For the text-containing cell, return its midpoint in (X, Y) coordinate format. 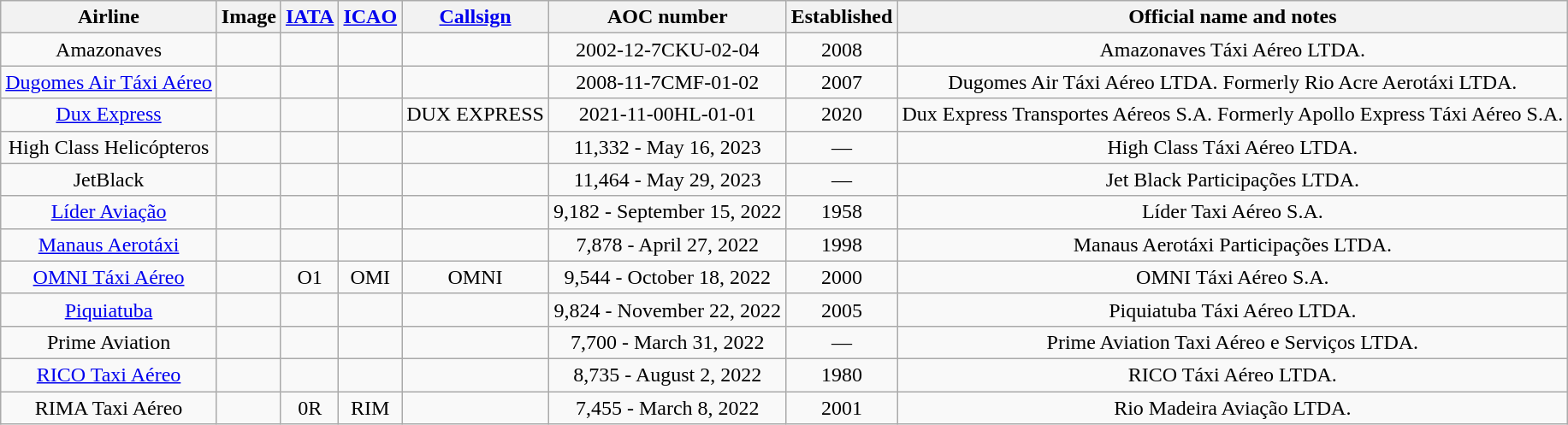
RIMA Taxi Aéreo (109, 408)
O1 (310, 277)
8,735 - August 2, 2022 (667, 375)
2000 (842, 277)
Image (248, 17)
2002-12-7CKU-02-04 (667, 50)
2008-11-7CMF-01-02 (667, 82)
OMNI Táxi Aéreo (109, 277)
RICO Táxi Aéreo LTDA. (1233, 375)
9,824 - November 22, 2022 (667, 310)
Dugomes Air Táxi Aéreo LTDA. Formerly Rio Acre Aerotáxi LTDA. (1233, 82)
9,182 - September 15, 2022 (667, 212)
OMNI (476, 277)
Dux Express (109, 115)
Prime Aviation (109, 342)
RIM (370, 408)
0R (310, 408)
Piquiatuba (109, 310)
2007 (842, 82)
OMNI Táxi Aéreo S.A. (1233, 277)
Rio Madeira Aviação LTDA. (1233, 408)
DUX EXPRESS (476, 115)
Official name and notes (1233, 17)
7,878 - April 27, 2022 (667, 245)
High Class Helicópteros (109, 147)
OMI (370, 277)
Dugomes Air Táxi Aéreo (109, 82)
7,700 - March 31, 2022 (667, 342)
9,544 - October 18, 2022 (667, 277)
2005 (842, 310)
Airline (109, 17)
IATA (310, 17)
Manaus Aerotáxi (109, 245)
ICAO (370, 17)
2001 (842, 408)
11,332 - May 16, 2023 (667, 147)
Líder Aviação (109, 212)
7,455 - March 8, 2022 (667, 408)
Prime Aviation Taxi Aéreo e Serviços LTDA. (1233, 342)
AOC number (667, 17)
Jet Black Participações LTDA. (1233, 180)
High Class Táxi Aéreo LTDA. (1233, 147)
Amazonaves Táxi Aéreo LTDA. (1233, 50)
Piquiatuba Táxi Aéreo LTDA. (1233, 310)
Amazonaves (109, 50)
Established (842, 17)
Líder Taxi Aéreo S.A. (1233, 212)
2008 (842, 50)
1980 (842, 375)
Manaus Aerotáxi Participações LTDA. (1233, 245)
1998 (842, 245)
Callsign (476, 17)
Dux Express Transportes Aéreos S.A. Formerly Apollo Express Táxi Aéreo S.A. (1233, 115)
11,464 - May 29, 2023 (667, 180)
2021-11-00HL-01-01 (667, 115)
2020 (842, 115)
1958 (842, 212)
RICO Taxi Aéreo (109, 375)
JetBlack (109, 180)
